Scan for the cell matching the given text and deliver its [x, y] coordinate at center. 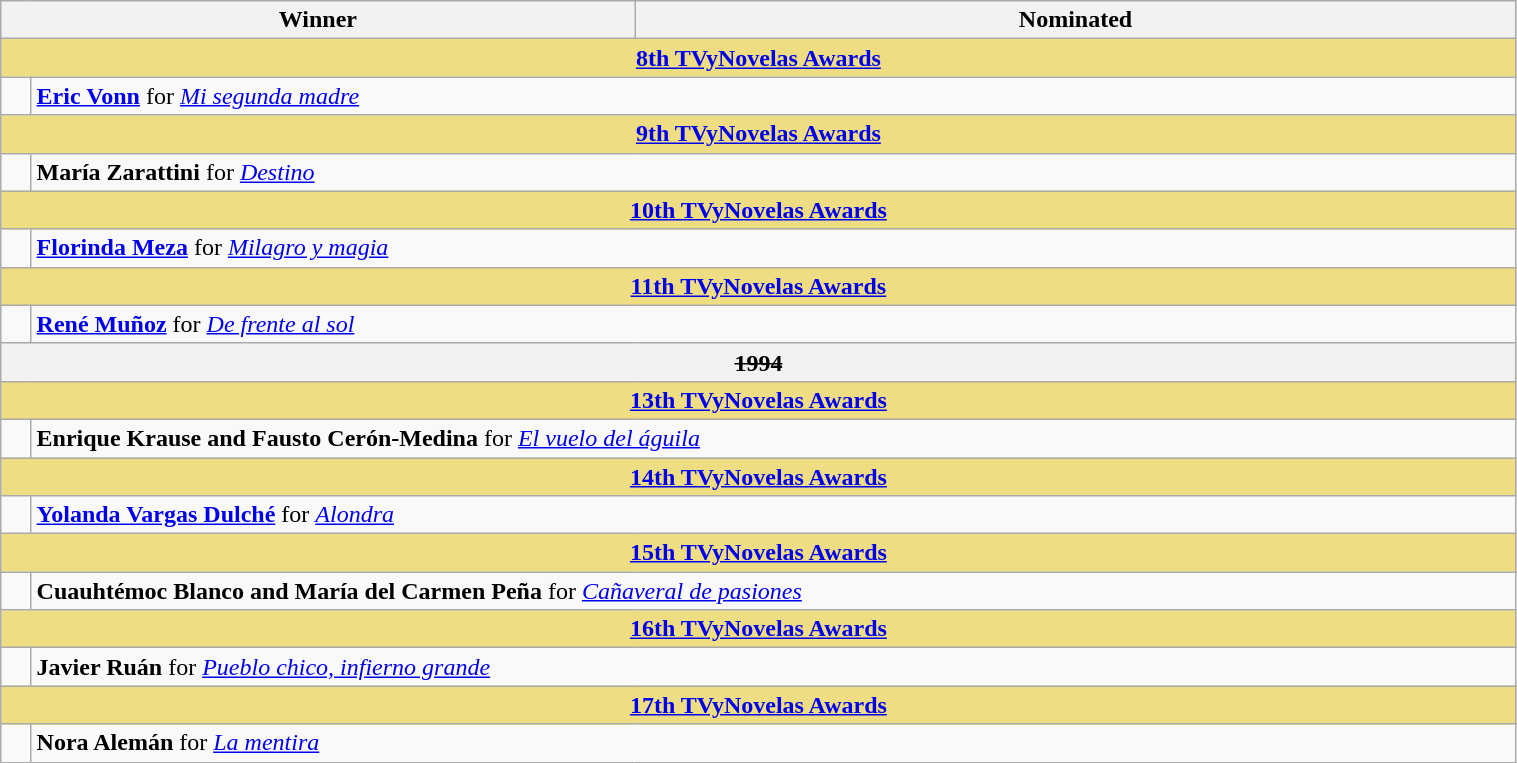
15th TVyNovelas Awards [758, 553]
10th TVyNovelas Awards [758, 210]
14th TVyNovelas Awards [758, 477]
Enrique Krause and Fausto Cerón-Medina for El vuelo del águila [774, 438]
Winner [318, 20]
Florinda Meza for Milagro y magia [774, 248]
Nominated [1076, 20]
Cuauhtémoc Blanco and María del Carmen Peña for Cañaveral de pasiones [774, 591]
16th TVyNovelas Awards [758, 629]
8th TVyNovelas Awards [758, 58]
9th TVyNovelas Awards [758, 134]
Javier Ruán for Pueblo chico, infierno grande [774, 667]
René Muñoz for De frente al sol [774, 324]
1994 [758, 362]
María Zarattini for Destino [774, 172]
13th TVyNovelas Awards [758, 400]
Yolanda Vargas Dulché for Alondra [774, 515]
Nora Alemán for La mentira [774, 743]
17th TVyNovelas Awards [758, 705]
Eric Vonn for Mi segunda madre [774, 96]
11th TVyNovelas Awards [758, 286]
